From the cell containing the given text, extract its center point as [X, Y] coordinate. 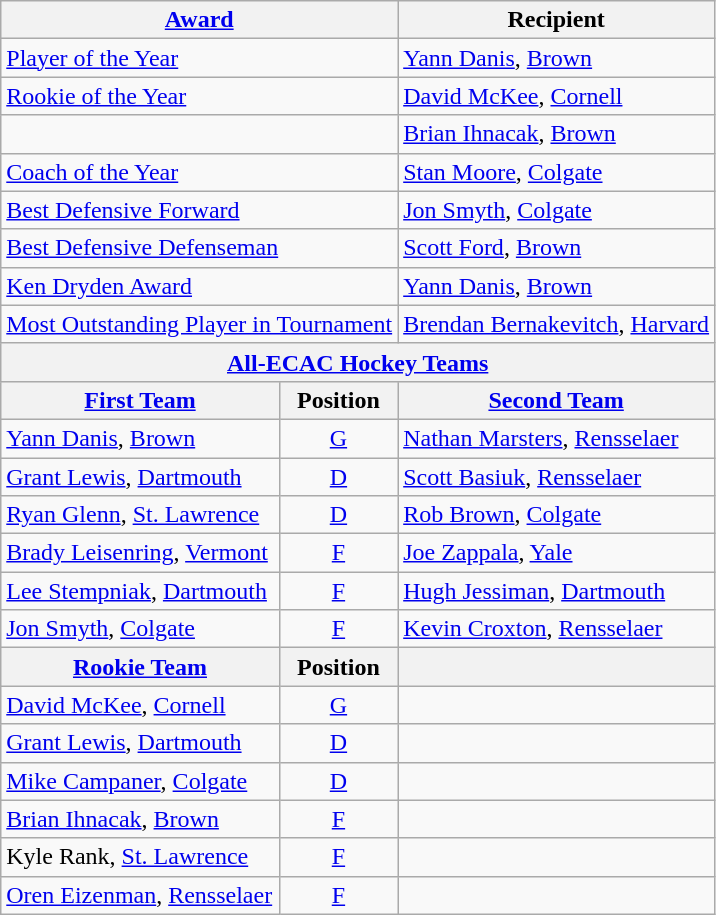
Coach of the Year [200, 172]
First Team [140, 400]
Hugh Jessiman, Dartmouth [556, 591]
Rookie Team [140, 667]
Award [200, 20]
Lee Stempniak, Dartmouth [140, 591]
Ryan Glenn, St. Lawrence [140, 515]
Kevin Croxton, Rensselaer [556, 629]
Ken Dryden Award [200, 286]
Oren Eizenman, Rensselaer [140, 895]
Scott Ford, Brown [556, 248]
Nathan Marsters, Rensselaer [556, 438]
Kyle Rank, St. Lawrence [140, 857]
Most Outstanding Player in Tournament [200, 324]
Brady Leisenring, Vermont [140, 553]
Rookie of the Year [200, 96]
Best Defensive Forward [200, 210]
Joe Zappala, Yale [556, 553]
Brendan Bernakevitch, Harvard [556, 324]
All-ECAC Hockey Teams [358, 362]
Stan Moore, Colgate [556, 172]
Player of the Year [200, 58]
Rob Brown, Colgate [556, 515]
Scott Basiuk, Rensselaer [556, 477]
Mike Campaner, Colgate [140, 781]
Recipient [556, 20]
Best Defensive Defenseman [200, 248]
Second Team [556, 400]
